Extract the [x, y] coordinate from the center of the cell holding the provided text.  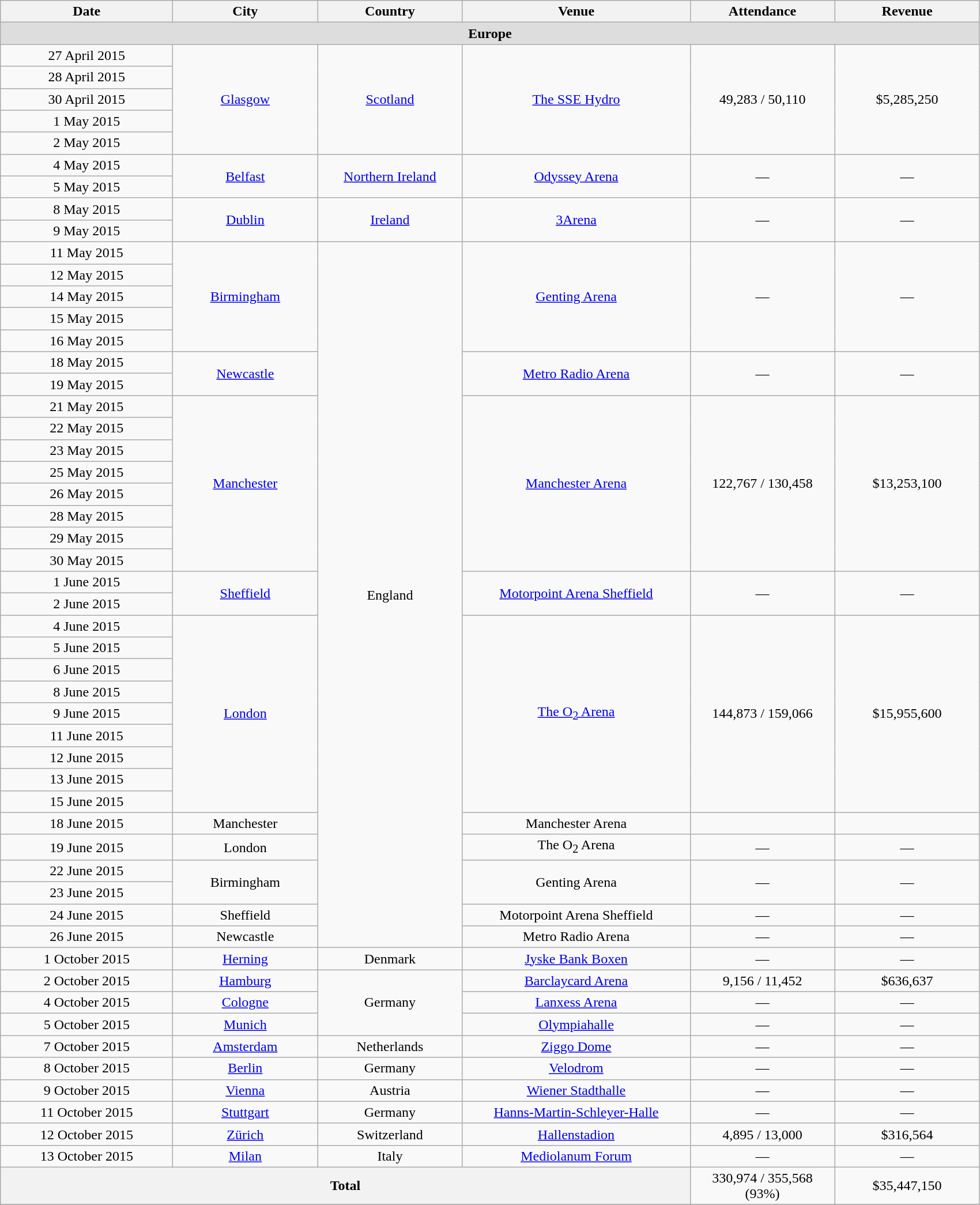
30 April 2015 [86, 99]
8 October 2015 [86, 1068]
Hanns-Martin-Schleyer-Halle [576, 1112]
Zürich [246, 1134]
Dublin [246, 220]
15 May 2015 [86, 319]
4 June 2015 [86, 626]
12 October 2015 [86, 1134]
Ziggo Dome [576, 1046]
1 June 2015 [86, 582]
8 May 2015 [86, 209]
9,156 / 11,452 [762, 981]
Berlin [246, 1068]
22 June 2015 [86, 871]
Europe [490, 33]
$15,955,600 [907, 714]
2 October 2015 [86, 981]
11 October 2015 [86, 1112]
5 May 2015 [86, 187]
13 June 2015 [86, 780]
Amsterdam [246, 1046]
Stuttgart [246, 1112]
Netherlands [390, 1046]
Olympiahalle [576, 1025]
9 May 2015 [86, 231]
11 May 2015 [86, 253]
4 October 2015 [86, 1003]
12 June 2015 [86, 758]
Ireland [390, 220]
25 May 2015 [86, 472]
23 May 2015 [86, 450]
$13,253,100 [907, 483]
Jyske Bank Boxen [576, 959]
Total [345, 1185]
Munich [246, 1025]
Denmark [390, 959]
2 June 2015 [86, 604]
26 May 2015 [86, 494]
7 October 2015 [86, 1046]
Mediolanum Forum [576, 1156]
1 October 2015 [86, 959]
9 June 2015 [86, 714]
122,767 / 130,458 [762, 483]
21 May 2015 [86, 406]
18 May 2015 [86, 363]
Vienna [246, 1090]
2 May 2015 [86, 143]
5 October 2015 [86, 1025]
$636,637 [907, 981]
27 April 2015 [86, 55]
8 June 2015 [86, 692]
49,283 / 50,110 [762, 99]
Austria [390, 1090]
4,895 / 13,000 [762, 1134]
Belfast [246, 176]
28 April 2015 [86, 77]
12 May 2015 [86, 275]
Odyssey Arena [576, 176]
18 June 2015 [86, 823]
4 May 2015 [86, 165]
Velodrom [576, 1068]
Revenue [907, 12]
Hamburg [246, 981]
Wiener Stadthalle [576, 1090]
Lanxess Arena [576, 1003]
330,974 / 355,568(93%) [762, 1185]
Italy [390, 1156]
$5,285,250 [907, 99]
14 May 2015 [86, 297]
6 June 2015 [86, 670]
11 June 2015 [86, 736]
19 June 2015 [86, 847]
Cologne [246, 1003]
Northern Ireland [390, 176]
9 October 2015 [86, 1090]
Barclaycard Arena [576, 981]
19 May 2015 [86, 385]
28 May 2015 [86, 516]
Milan [246, 1156]
5 June 2015 [86, 648]
Date [86, 12]
Attendance [762, 12]
23 June 2015 [86, 893]
Hallenstadion [576, 1134]
Herning [246, 959]
3Arena [576, 220]
30 May 2015 [86, 560]
$316,564 [907, 1134]
144,873 / 159,066 [762, 714]
Switzerland [390, 1134]
$35,447,150 [907, 1185]
15 June 2015 [86, 801]
26 June 2015 [86, 937]
29 May 2015 [86, 538]
22 May 2015 [86, 428]
1 May 2015 [86, 121]
Scotland [390, 99]
Glasgow [246, 99]
City [246, 12]
Venue [576, 12]
13 October 2015 [86, 1156]
England [390, 594]
16 May 2015 [86, 341]
Country [390, 12]
The SSE Hydro [576, 99]
24 June 2015 [86, 915]
